Return [x, y] of the center of cell containing provided text 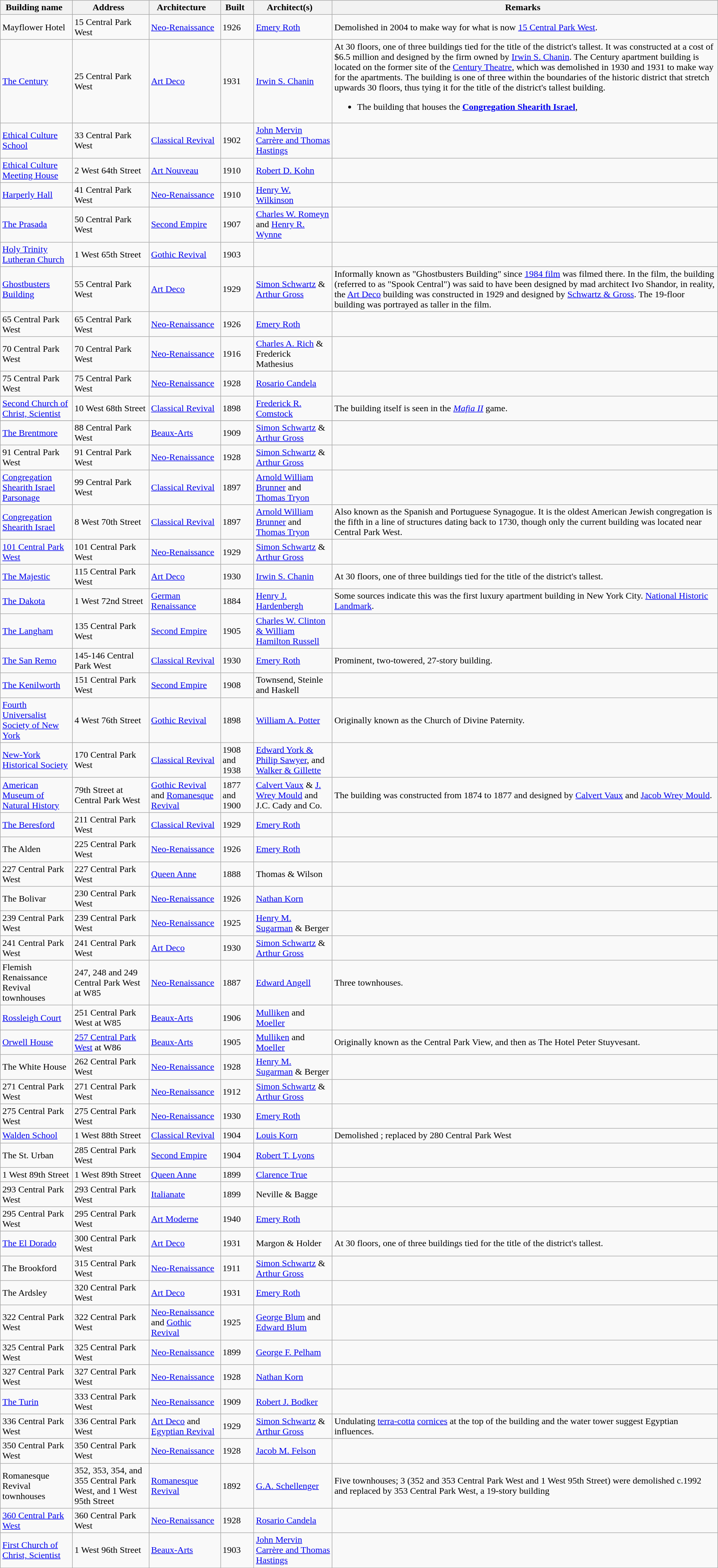
Ethical Culture School [36, 140]
The Langham [36, 631]
115 Central Park West [111, 576]
Harperly Hall [36, 195]
Congregation Shearith Israel [36, 522]
William A. Potter [293, 720]
1892 [237, 1486]
1940 [237, 1219]
Ghostbusters Building [36, 289]
Henry W. Wilkinson [293, 195]
257 Central Park West at W86 [111, 1042]
1908 [237, 685]
2 West 64th Street [111, 170]
Address [111, 8]
1902 [237, 140]
Louis Korn [293, 1136]
Calvert Vaux & J. Wrey Mould and J.C. Cady and Co. [293, 795]
George Blum and Edward Blum [293, 1323]
Neo-Renaissance and Gothic Revival [185, 1323]
The El Dorado [36, 1243]
New-York Historical Society [36, 760]
Robert T. Lyons [293, 1155]
320 Central Park West [111, 1293]
Originally known as the Central Park View, and then as The Hotel Peter Stuyvesant. [525, 1042]
Robert J. Bodker [293, 1402]
Orwell House [36, 1042]
The Century [36, 81]
50 Central Park West [111, 225]
Art Nouveau [185, 170]
Italianate [185, 1194]
Three townhouses. [525, 983]
1887 [237, 983]
1 West 88th Street [111, 1136]
1911 [237, 1268]
352, 353, 354, and 355 Central Park West, and 1 West 95th Street [111, 1486]
Thomas & Wilson [293, 874]
4 West 76th Street [111, 720]
Frederick R. Comstock [293, 408]
Originally known as the Church of Divine Paternity. [525, 720]
55 Central Park West [111, 289]
170 Central Park West [111, 760]
1912 [237, 1091]
315 Central Park West [111, 1268]
262 Central Park West [111, 1067]
The Brentmore [36, 433]
Congregation Shearith Israel Parsonage [36, 487]
Charles A. Rich & Frederick Mathesius [293, 354]
Clarence True [293, 1175]
145-146 Central Park West [111, 660]
The building itself is seen in the Mafia II game. [525, 408]
The Brookford [36, 1268]
Margon & Holder [293, 1243]
Charles W. Romeyn and Henry R. Wynne [293, 225]
41 Central Park West [111, 195]
German Renaissance [185, 601]
Jacob M. Felson [293, 1451]
Neville & Bagge [293, 1194]
The Dakota [36, 601]
1908 and 1938 [237, 760]
Walden School [36, 1136]
10 West 68th Street [111, 408]
The St. Urban [36, 1155]
1884 [237, 601]
First Church of Christ, Scientist [36, 1550]
Art Deco and Egyptian Revival [185, 1426]
Edward York & Philip Sawyer, and Walker & Gillette [293, 760]
1 West 65th Street [111, 254]
1907 [237, 225]
The Prasada [36, 225]
Remarks [525, 8]
Townsend, Steinle and Haskell [293, 685]
Architect(s) [293, 8]
Built [237, 8]
Robert D. Kohn [293, 170]
The Majestic [36, 576]
225 Central Park West [111, 849]
Undulating terra-cotta cornices at the top of the building and the water tower suggest Egyptian influences. [525, 1426]
79th Street at Central Park West [111, 795]
211 Central Park West [111, 825]
Gothic Revival and Romanesque Revival [185, 795]
Second Church of Christ, Scientist [36, 408]
300 Central Park West [111, 1243]
Prominent, two-towered, 27-story building. [525, 660]
Flemish Renaissance Revival townhouses [36, 983]
Mayflower Hotel [36, 27]
Art Moderne [185, 1219]
151 Central Park West [111, 685]
The Turin [36, 1402]
The Beresford [36, 825]
Some sources indicate this was the first luxury apartment building in New York City. National Historic Landmark. [525, 601]
Henry J. Hardenbergh [293, 601]
Edward Angell [293, 983]
The San Remo [36, 660]
251 Central Park West at W85 [111, 1018]
33 Central Park West [111, 140]
333 Central Park West [111, 1402]
1877 and 1900 [237, 795]
247, 248 and 249 Central Park West at W85 [111, 983]
Demolished in 2004 to make way for what is now 15 Central Park West. [525, 27]
1906 [237, 1018]
1 West 96th Street [111, 1550]
G.A. Schellenger [293, 1486]
Ethical Culture Meeting House [36, 170]
Building name [36, 8]
Architecture [185, 8]
1916 [237, 354]
25 Central Park West [111, 81]
Demolished ; replaced by 280 Central Park West [525, 1136]
The Ardsley [36, 1293]
Fourth Universalist Society of New York [36, 720]
Rossleigh Court [36, 1018]
1 West 72nd Street [111, 601]
99 Central Park West [111, 487]
American Museum of Natural History [36, 795]
135 Central Park West [111, 631]
George F. Pelham [293, 1353]
285 Central Park West [111, 1155]
The building was constructed from 1874 to 1877 and designed by Calvert Vaux and Jacob Wrey Mould. [525, 795]
15 Central Park West [111, 27]
The Kenilworth [36, 685]
8 West 70th Street [111, 522]
Charles W. Clinton & William Hamilton Russell [293, 631]
Romanesque Revival townhouses [36, 1486]
The Bolivar [36, 899]
The Alden [36, 849]
The White House [36, 1067]
Holy Trinity Lutheran Church [36, 254]
230 Central Park West [111, 899]
88 Central Park West [111, 433]
Romanesque Revival [185, 1486]
1888 [237, 874]
